Search for the cell housing the specified text and yield its (X, Y) center coordinate. 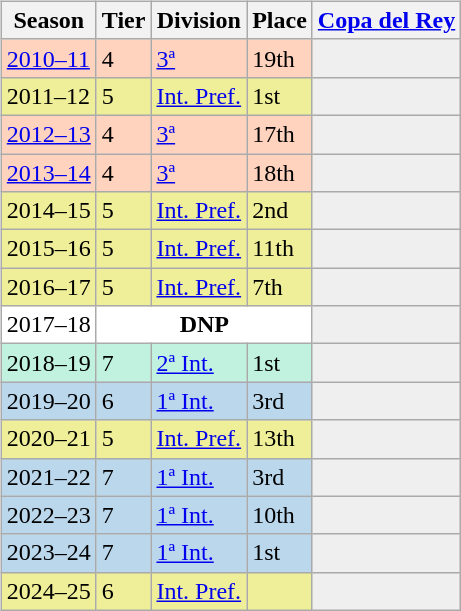
2010–11 (48, 58)
10th (280, 515)
7th (280, 287)
2016–17 (48, 287)
2013–14 (48, 173)
2nd (280, 211)
2012–13 (48, 134)
2015–16 (48, 249)
2023–24 (48, 553)
2017–18 (48, 325)
Season (48, 20)
19th (280, 58)
2019–20 (48, 401)
2021–22 (48, 477)
17th (280, 134)
18th (280, 173)
Copa del Rey (386, 20)
2024–25 (48, 591)
2011–12 (48, 96)
Place (280, 20)
2018–19 (48, 363)
Tier (124, 20)
2ª Int. (199, 363)
13th (280, 439)
2022–23 (48, 515)
2014–15 (48, 211)
Division (199, 20)
DNP (204, 325)
2020–21 (48, 439)
11th (280, 249)
